Return [X, Y] of the center of cell containing provided text 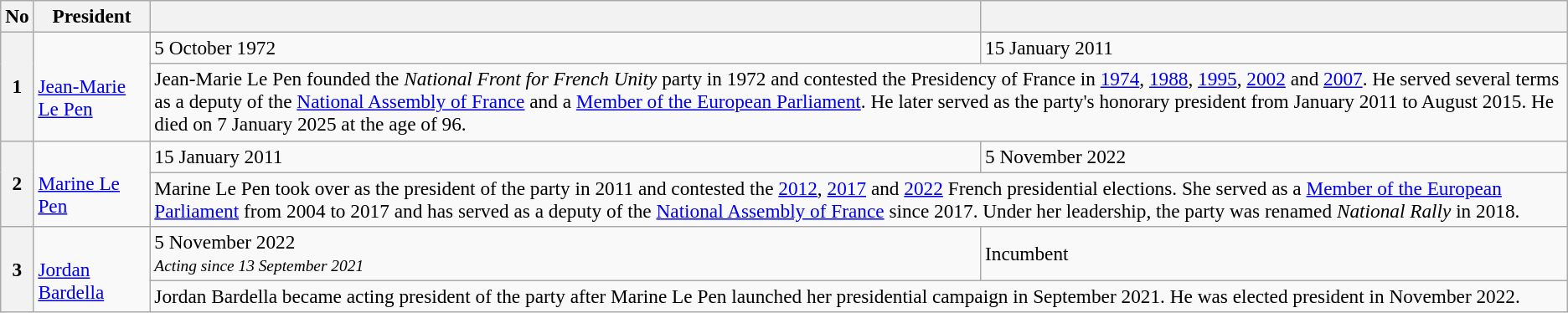
Marine Le Pen [92, 184]
Incumbent [1275, 253]
Jordan Bardella [92, 269]
3 [17, 269]
President [92, 16]
Jean-Marie Le Pen [92, 86]
No [17, 16]
5 November 2022 [1275, 156]
2 [17, 184]
1 [17, 86]
5 November 2022Acting since 13 September 2021 [565, 253]
5 October 1972 [565, 48]
